From the cell containing the given text, extract its center point as [x, y] coordinate. 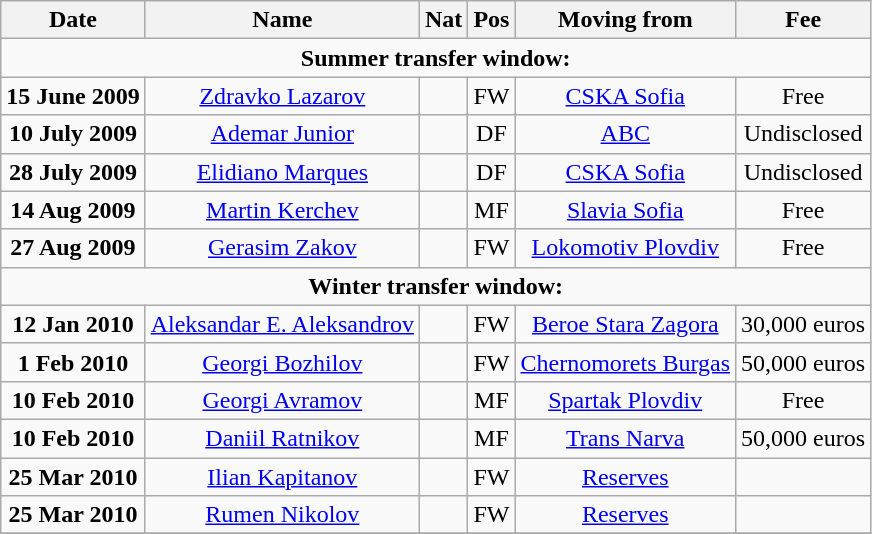
Spartak Plovdiv [626, 400]
Gerasim Zakov [282, 248]
Trans Narva [626, 438]
Rumen Nikolov [282, 515]
Aleksandar E. Aleksandrov [282, 324]
Date [73, 20]
14 Aug 2009 [73, 210]
Daniil Ratnikov [282, 438]
Winter transfer window: [436, 286]
Zdravko Lazarov [282, 96]
Georgi Avramov [282, 400]
Martin Kerchev [282, 210]
ABC [626, 134]
10 July 2009 [73, 134]
15 June 2009 [73, 96]
Summer transfer window: [436, 58]
Lokomotiv Plovdiv [626, 248]
30,000 euros [804, 324]
Elidiano Marques [282, 172]
Beroe Stara Zagora [626, 324]
Name [282, 20]
Pos [492, 20]
27 Aug 2009 [73, 248]
Slavia Sofia [626, 210]
Chernomorets Burgas [626, 362]
Georgi Bozhilov [282, 362]
Nat [444, 20]
Fee [804, 20]
28 July 2009 [73, 172]
Ademar Junior [282, 134]
Moving from [626, 20]
1 Feb 2010 [73, 362]
12 Jan 2010 [73, 324]
Ilian Kapitanov [282, 477]
